Scan for the cell matching the given text and deliver its (X, Y) coordinate at center. 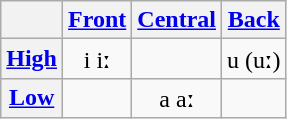
Back (254, 20)
u (uː) (254, 59)
High (32, 59)
i iː (98, 59)
Central (177, 20)
Low (32, 98)
Front (98, 20)
a aː (177, 98)
